Scan for the cell matching the given text and deliver its (X, Y) coordinate at center. 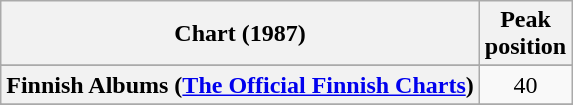
40 (525, 85)
Finnish Albums (The Official Finnish Charts) (240, 85)
Chart (1987) (240, 34)
Peak position (525, 34)
